Extract the (X, Y) coordinate from the center of the cell holding the provided text.  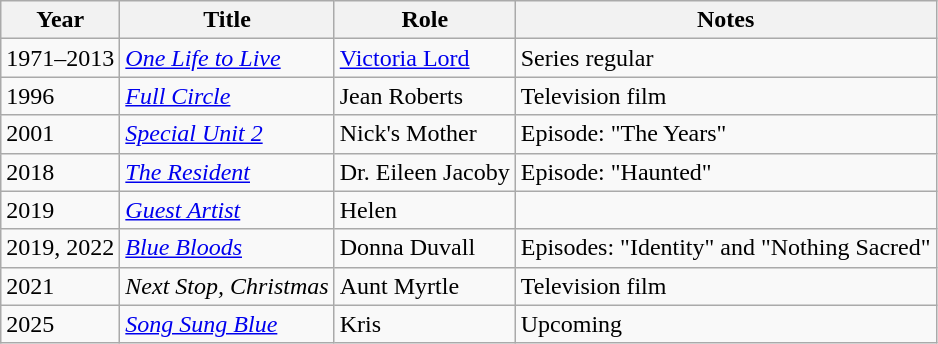
Full Circle (227, 96)
Series regular (726, 58)
2021 (60, 286)
Song Sung Blue (227, 324)
1996 (60, 96)
Victoria Lord (424, 58)
2018 (60, 172)
Episodes: "Identity" and "Nothing Sacred" (726, 248)
Guest Artist (227, 210)
Episode: "The Years" (726, 134)
Year (60, 20)
One Life to Live (227, 58)
2019 (60, 210)
Dr. Eileen Jacoby (424, 172)
2025 (60, 324)
Donna Duvall (424, 248)
The Resident (227, 172)
Nick's Mother (424, 134)
1971–2013 (60, 58)
Next Stop, Christmas (227, 286)
2019, 2022 (60, 248)
Special Unit 2 (227, 134)
Title (227, 20)
Jean Roberts (424, 96)
Helen (424, 210)
Upcoming (726, 324)
2001 (60, 134)
Role (424, 20)
Aunt Myrtle (424, 286)
Episode: "Haunted" (726, 172)
Notes (726, 20)
Kris (424, 324)
Blue Bloods (227, 248)
